Capture the cell that displays the provided text and extract its [X, Y] central coordinate. 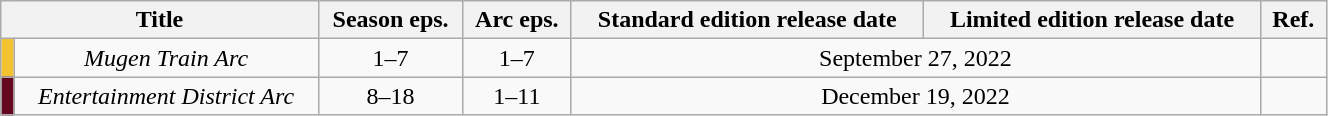
Title [160, 20]
8–18 [390, 96]
Mugen Train Arc [166, 58]
December 19, 2022 [916, 96]
Limited edition release date [1092, 20]
Ref. [1293, 20]
Standard edition release date [748, 20]
Arc eps. [517, 20]
Season eps. [390, 20]
September 27, 2022 [916, 58]
Entertainment District Arc [166, 96]
1–11 [517, 96]
